Return the [X, Y] coordinate for the center point of the cell that contains the specified text.  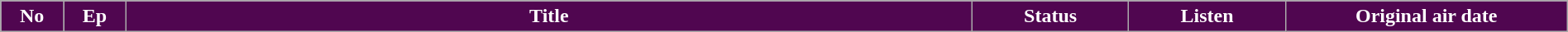
Status [1050, 16]
Listen [1207, 16]
Ep [95, 16]
Title [549, 16]
No [32, 16]
Original air date [1426, 16]
